Capture the cell that displays the provided text and extract its (X, Y) central coordinate. 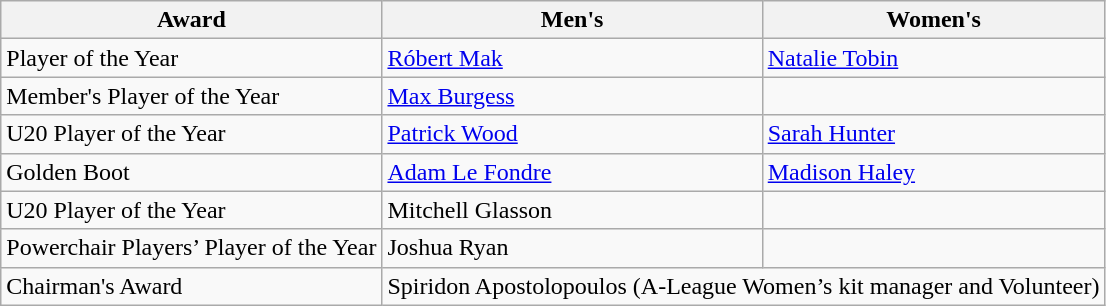
Max Burgess (572, 96)
Member's Player of the Year (192, 96)
Men's (572, 20)
Róbert Mak (572, 58)
Madison Haley (934, 172)
Natalie Tobin (934, 58)
Golden Boot (192, 172)
Award (192, 20)
Player of the Year (192, 58)
Women's (934, 20)
Joshua Ryan (572, 248)
Chairman's Award (192, 286)
Adam Le Fondre (572, 172)
Patrick Wood (572, 134)
Sarah Hunter (934, 134)
Spiridon Apostolopoulos (A-League Women’s kit manager and Volunteer) (744, 286)
Powerchair Players’ Player of the Year (192, 248)
Mitchell Glasson (572, 210)
